Locate the cell with the specified text and output its (X, Y) center coordinate. 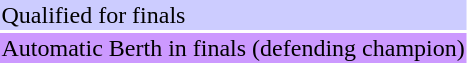
Automatic Berth in finals (defending champion) (233, 48)
Qualified for finals (233, 15)
